Search for the cell housing the specified text and yield its [X, Y] center coordinate. 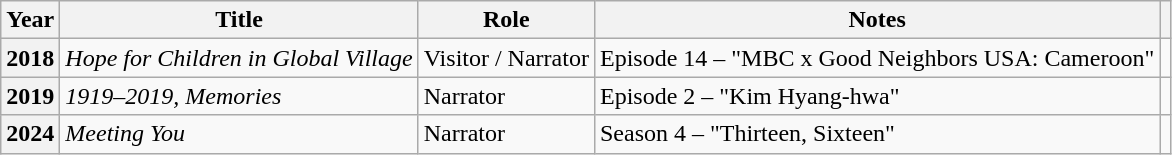
Title [239, 20]
1919–2019, Memories [239, 96]
Role [506, 20]
Visitor / Narrator [506, 58]
Episode 2 – "Kim Hyang-hwa" [876, 96]
Notes [876, 20]
Meeting You [239, 134]
2024 [30, 134]
Episode 14 – "MBC x Good Neighbors USA: Cameroon" [876, 58]
2019 [30, 96]
Hope for Children in Global Village [239, 58]
Year [30, 20]
2018 [30, 58]
Season 4 – "Thirteen, Sixteen" [876, 134]
